Identify which cell holds the provided text, then report its (X, Y) central coordinate. 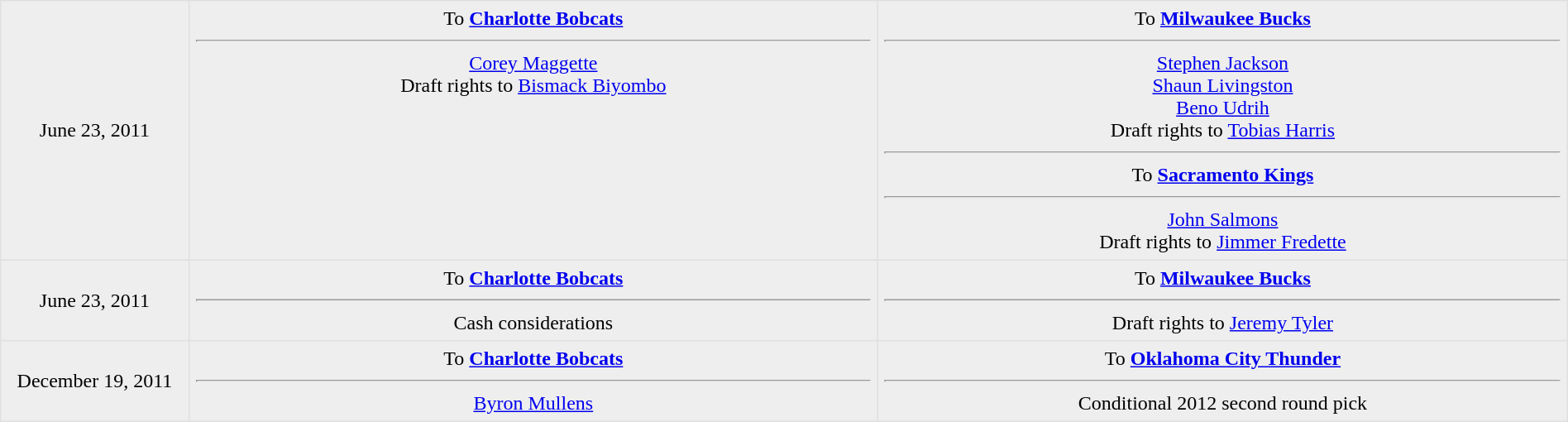
To Charlotte BobcatsCorey MaggetteDraft rights to Bismack Biyombo (533, 131)
To Oklahoma City ThunderConditional 2012 second round pick (1223, 381)
December 19, 2011 (94, 381)
To Milwaukee BucksDraft rights to Jeremy Tyler (1223, 300)
To Charlotte BobcatsByron Mullens (533, 381)
To Charlotte BobcatsCash considerations (533, 300)
